Return the (x, y) coordinate for the center point of the cell that contains the specified text.  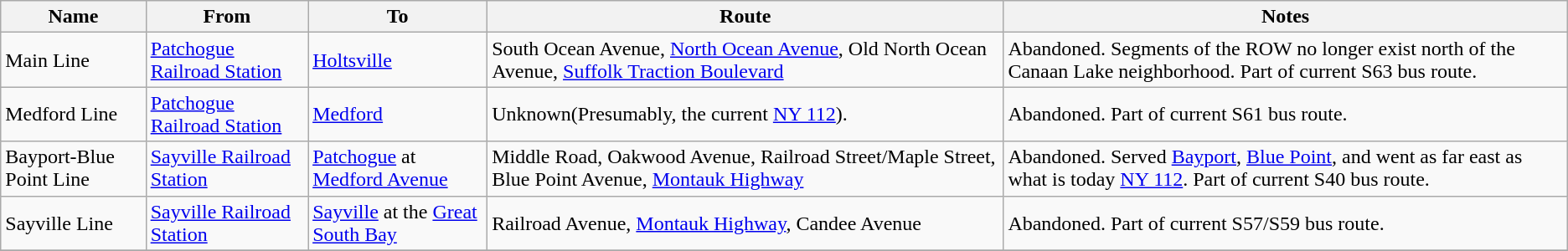
Middle Road, Oakwood Avenue, Railroad Street/Maple Street, Blue Point Avenue, Montauk Highway (745, 169)
Name (74, 17)
Abandoned. Segments of the ROW no longer exist north of the Canaan Lake neighborhood. Part of current S63 bus route. (1285, 60)
Patchogue at Medford Avenue (398, 169)
Route (745, 17)
Railroad Avenue, Montauk Highway, Candee Avenue (745, 223)
Abandoned. Served Bayport, Blue Point, and went as far east as what is today NY 112. Part of current S40 bus route. (1285, 169)
Medford (398, 114)
Main Line (74, 60)
Notes (1285, 17)
To (398, 17)
Abandoned. Part of current S57/S59 bus route. (1285, 223)
Sayville at the Great South Bay (398, 223)
Medford Line (74, 114)
Unknown(Presumably, the current NY 112). (745, 114)
Sayville Line (74, 223)
Bayport-Blue Point Line (74, 169)
Holtsville (398, 60)
South Ocean Avenue, North Ocean Avenue, Old North Ocean Avenue, Suffolk Traction Boulevard (745, 60)
Abandoned. Part of current S61 bus route. (1285, 114)
From (226, 17)
